For the text-containing cell, return its midpoint in [x, y] coordinate format. 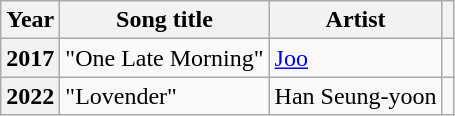
Han Seung-yoon [356, 96]
Artist [356, 20]
"One Late Morning" [164, 58]
"Lovender" [164, 96]
2017 [30, 58]
Song title [164, 20]
2022 [30, 96]
Joo [356, 58]
Year [30, 20]
